Output the [x, y] coordinate of the center of the cell containing the given text.  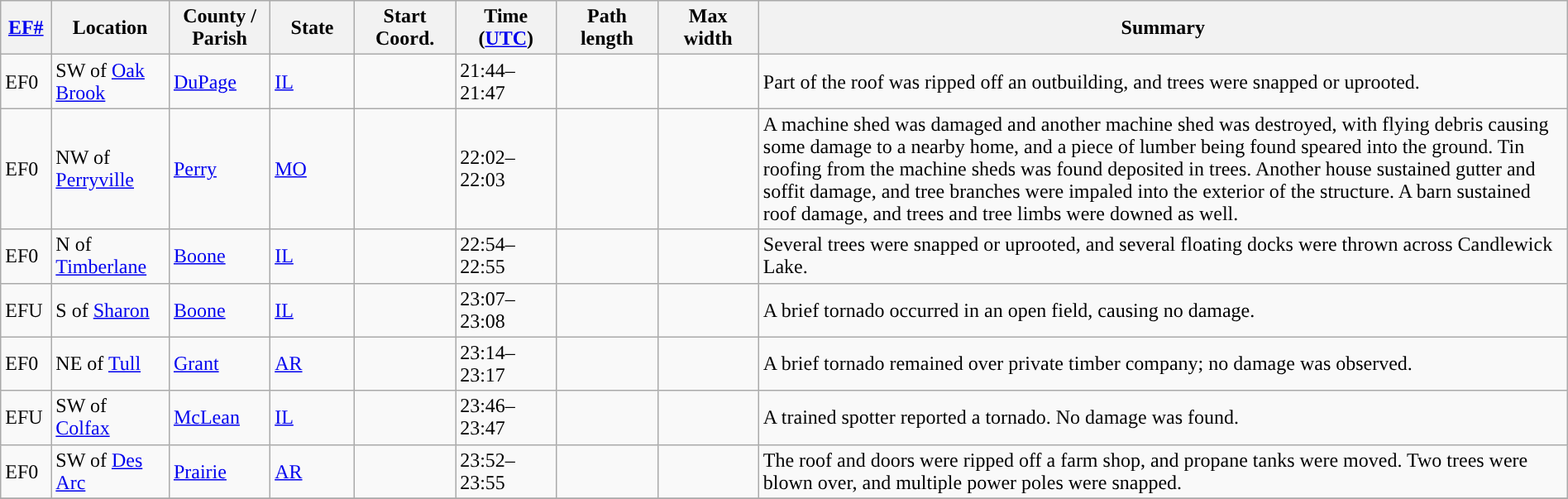
Location [111, 28]
Max width [708, 28]
SW of Colfax [111, 417]
Start Coord. [404, 28]
22:54–22:55 [506, 257]
23:07–23:08 [506, 309]
Part of the roof was ripped off an outbuilding, and trees were snapped or uprooted. [1163, 81]
23:46–23:47 [506, 417]
NW of Perryville [111, 169]
Several trees were snapped or uprooted, and several floating docks were thrown across Candlewick Lake. [1163, 257]
NE of Tull [111, 364]
A brief tornado occurred in an open field, causing no damage. [1163, 309]
State [313, 28]
Perry [219, 169]
23:52–23:55 [506, 472]
Prairie [219, 472]
DuPage [219, 81]
A brief tornado remained over private timber company; no damage was observed. [1163, 364]
Summary [1163, 28]
SW of Des Arc [111, 472]
Grant [219, 364]
County / Parish [219, 28]
SW of Oak Brook [111, 81]
23:14–23:17 [506, 364]
EF# [26, 28]
Time (UTC) [506, 28]
MO [313, 169]
22:02–22:03 [506, 169]
McLean [219, 417]
N of Timberlane [111, 257]
The roof and doors were ripped off a farm shop, and propane tanks were moved. Two trees were blown over, and multiple power poles were snapped. [1163, 472]
S of Sharon [111, 309]
21:44–21:47 [506, 81]
Path length [607, 28]
A trained spotter reported a tornado. No damage was found. [1163, 417]
